Determine the [x, y] coordinate at the center of the cell enclosing the given text.  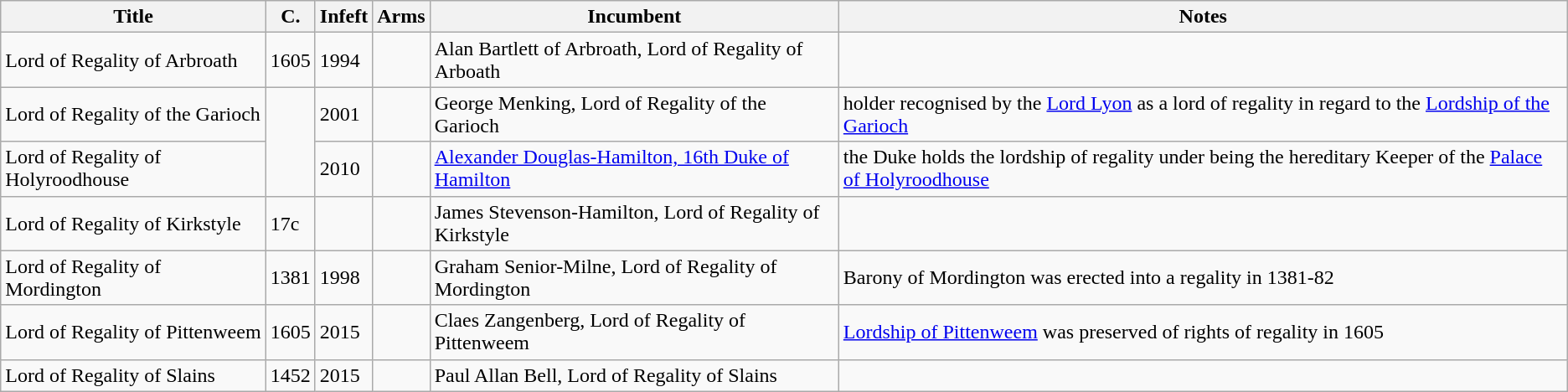
Paul Allan Bell, Lord of Regality of Slains [634, 375]
17c [290, 223]
1994 [343, 60]
Lord of Regality of Arbroath [134, 60]
Arms [401, 17]
George Menking, Lord of Regality of the Garioch [634, 114]
2001 [343, 114]
C. [290, 17]
Lord of Regality of Mordington [134, 278]
Notes [1203, 17]
2010 [343, 169]
the Duke holds the lordship of regality under being the hereditary Keeper of the Palace of Holyroodhouse [1203, 169]
Barony of Mordington was erected into a regality in 1381-82 [1203, 278]
Infeft [343, 17]
Lordship of Pittenweem was preserved of rights of regality in 1605 [1203, 332]
Lord of Regality of the Garioch [134, 114]
Lord of Regality of Slains [134, 375]
Lord of Regality of Pittenweem [134, 332]
Lord of Regality of Kirkstyle [134, 223]
1381 [290, 278]
Claes Zangenberg, Lord of Regality of Pittenweem [634, 332]
James Stevenson-Hamilton, Lord of Regality of Kirkstyle [634, 223]
Incumbent [634, 17]
Lord of Regality of Holyroodhouse [134, 169]
Graham Senior-Milne, Lord of Regality of Mordington [634, 278]
1998 [343, 278]
holder recognised by the Lord Lyon as a lord of regality in regard to the Lordship of the Garioch [1203, 114]
Alan Bartlett of Arbroath, Lord of Regality of Arboath [634, 60]
Alexander Douglas-Hamilton, 16th Duke of Hamilton [634, 169]
1452 [290, 375]
Title [134, 17]
